Find where the given text appears and provide that cell's center as (X, Y) coordinate. 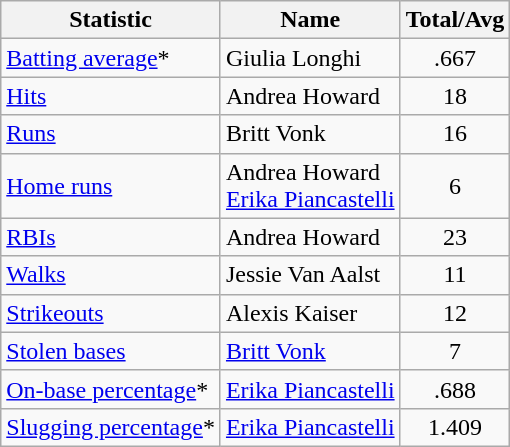
Stolen bases (111, 351)
Slugging percentage* (111, 427)
11 (455, 275)
Alexis Kaiser (310, 313)
1.409 (455, 427)
Giulia Longhi (310, 58)
Home runs (111, 186)
7 (455, 351)
Hits (111, 96)
On-base percentage* (111, 389)
6 (455, 186)
23 (455, 237)
RBIs (111, 237)
.667 (455, 58)
Andrea Howard Erika Piancastelli (310, 186)
Statistic (111, 20)
Name (310, 20)
.688 (455, 389)
Runs (111, 134)
18 (455, 96)
12 (455, 313)
Jessie Van Aalst (310, 275)
Walks (111, 275)
Strikeouts (111, 313)
Total/Avg (455, 20)
Batting average* (111, 58)
16 (455, 134)
